Pinpoint the cell where the given text exists, returning its (X, Y) midpoint coordinate. 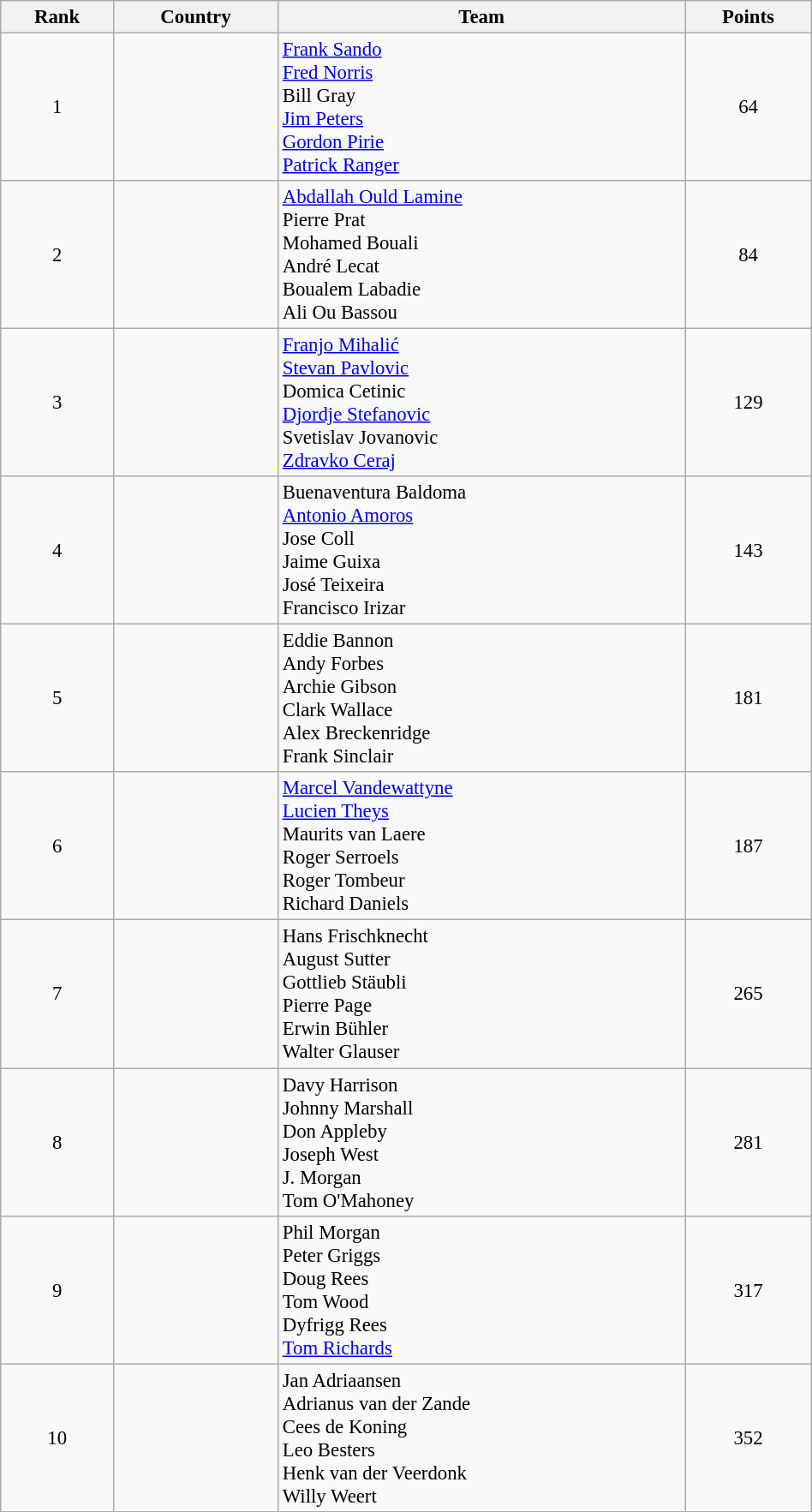
10 (57, 1437)
7 (57, 994)
Phil MorganPeter GriggsDoug ReesTom WoodDyfrigg ReesTom Richards (481, 1290)
181 (749, 699)
Hans FrischknechtAugust SutterGottlieb StäubliPierre PageErwin BühlerWalter Glauser (481, 994)
64 (749, 108)
9 (57, 1290)
Abdallah Ould LaminePierre PratMohamed BoualiAndré LecatBoualem LabadieAli Ou Bassou (481, 255)
84 (749, 255)
Jan AdriaansenAdrianus van der ZandeCees de KoningLeo BestersHenk van der VeerdonkWilly Weert (481, 1437)
2 (57, 255)
265 (749, 994)
4 (57, 550)
3 (57, 403)
Country (196, 17)
281 (749, 1143)
6 (57, 846)
Points (749, 17)
8 (57, 1143)
1 (57, 108)
143 (749, 550)
129 (749, 403)
Rank (57, 17)
352 (749, 1437)
Buenaventura BaldomaAntonio AmorosJose CollJaime GuixaJosé TeixeiraFrancisco Irizar (481, 550)
Frank SandoFred NorrisBill GrayJim PetersGordon PiriePatrick Ranger (481, 108)
Marcel VandewattyneLucien TheysMaurits van LaereRoger SerroelsRoger TombeurRichard Daniels (481, 846)
5 (57, 699)
Team (481, 17)
Davy HarrisonJohnny MarshallDon ApplebyJoseph WestJ. MorganTom O'Mahoney (481, 1143)
Franjo MihalićStevan PavlovicDomica CetinicDjordje StefanovicSvetislav JovanovicZdravko Ceraj (481, 403)
187 (749, 846)
317 (749, 1290)
Eddie BannonAndy ForbesArchie GibsonClark WallaceAlex BreckenridgeFrank Sinclair (481, 699)
